Return the (X, Y) coordinate for the center point of the cell that contains the specified text.  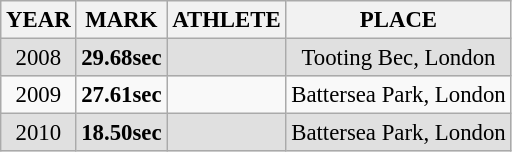
Tooting Bec, London (398, 58)
PLACE (398, 20)
2010 (38, 133)
18.50sec (122, 133)
27.61sec (122, 95)
2009 (38, 95)
2008 (38, 58)
YEAR (38, 20)
29.68sec (122, 58)
ATHLETE (226, 20)
MARK (122, 20)
